Extract the (X, Y) coordinate from the center of the cell holding the provided text.  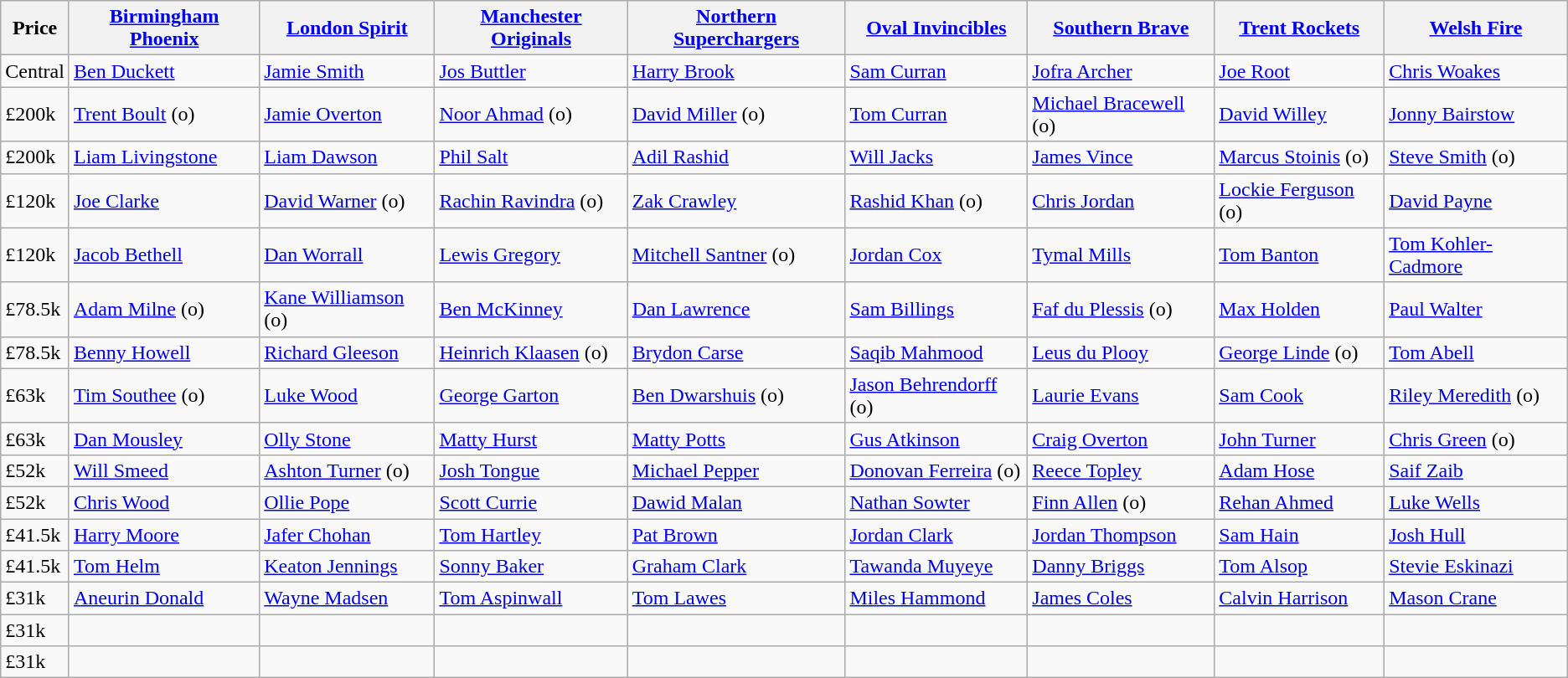
Gus Atkinson (936, 439)
Reece Topley (1121, 470)
Leus du Plooy (1121, 352)
Faf du Plessis (o) (1121, 310)
Sonny Baker (531, 567)
Sam Hain (1300, 535)
Tawanda Muyeye (936, 567)
Michael Bracewell (o) (1121, 114)
Miles Hammond (936, 598)
Jacob Bethell (164, 254)
Adam Milne (o) (164, 310)
Saif Zaib (1476, 470)
Wayne Madsen (347, 598)
Southern Brave (1121, 28)
Dan Mousley (164, 439)
Olly Stone (347, 439)
Ben McKinney (531, 310)
Chris Green (o) (1476, 439)
Sam Cook (1300, 395)
Brydon Carse (736, 352)
Jordan Cox (936, 254)
Joe Root (1300, 71)
Saqib Mahmood (936, 352)
Welsh Fire (1476, 28)
Scott Currie (531, 502)
Oval Invincibles (936, 28)
Luke Wood (347, 395)
Lockie Ferguson (o) (1300, 201)
Harry Moore (164, 535)
Sam Curran (936, 71)
Matty Hurst (531, 439)
Will Smeed (164, 470)
Ollie Pope (347, 502)
Tim Southee (o) (164, 395)
Rashid Khan (o) (936, 201)
Ben Duckett (164, 71)
Richard Gleeson (347, 352)
Tom Aspinwall (531, 598)
Birmingham Phoenix (164, 28)
Kane Williamson (o) (347, 310)
Tom Banton (1300, 254)
George Garton (531, 395)
David Willey (1300, 114)
Riley Meredith (o) (1476, 395)
Liam Livingstone (164, 157)
Stevie Eskinazi (1476, 567)
Jason Behrendorff (o) (936, 395)
Paul Walter (1476, 310)
Heinrich Klaasen (o) (531, 352)
Trent Rockets (1300, 28)
David Payne (1476, 201)
Adil Rashid (736, 157)
Central (35, 71)
Jamie Overton (347, 114)
Joe Clarke (164, 201)
Steve Smith (o) (1476, 157)
Marcus Stoinis (o) (1300, 157)
Zak Crawley (736, 201)
Aneurin Donald (164, 598)
Luke Wells (1476, 502)
London Spirit (347, 28)
Tom Helm (164, 567)
Jordan Clark (936, 535)
Max Holden (1300, 310)
John Turner (1300, 439)
Phil Salt (531, 157)
Graham Clark (736, 567)
Keaton Jennings (347, 567)
Dan Lawrence (736, 310)
Danny Briggs (1121, 567)
Dan Worrall (347, 254)
Rehan Ahmed (1300, 502)
Lewis Gregory (531, 254)
Ashton Turner (o) (347, 470)
Northern Superchargers (736, 28)
Pat Brown (736, 535)
Jamie Smith (347, 71)
Jafer Chohan (347, 535)
Rachin Ravindra (o) (531, 201)
Tymal Mills (1121, 254)
Tom Hartley (531, 535)
Ben Dwarshuis (o) (736, 395)
Mason Crane (1476, 598)
Matty Potts (736, 439)
David Miller (o) (736, 114)
Harry Brook (736, 71)
Chris Woakes (1476, 71)
Josh Hull (1476, 535)
Michael Pepper (736, 470)
Tom Kohler-Cadmore (1476, 254)
Craig Overton (1121, 439)
Liam Dawson (347, 157)
Jos Buttler (531, 71)
Finn Allen (o) (1121, 502)
Benny Howell (164, 352)
Tom Curran (936, 114)
Chris Wood (164, 502)
Donovan Ferreira (o) (936, 470)
Dawid Malan (736, 502)
Adam Hose (1300, 470)
Noor Ahmad (o) (531, 114)
Mitchell Santner (o) (736, 254)
James Vince (1121, 157)
George Linde (o) (1300, 352)
David Warner (o) (347, 201)
Chris Jordan (1121, 201)
Trent Boult (o) (164, 114)
Nathan Sowter (936, 502)
Calvin Harrison (1300, 598)
Sam Billings (936, 310)
Tom Lawes (736, 598)
Tom Abell (1476, 352)
Price (35, 28)
Will Jacks (936, 157)
James Coles (1121, 598)
Josh Tongue (531, 470)
Jordan Thompson (1121, 535)
Tom Alsop (1300, 567)
Laurie Evans (1121, 395)
Jonny Bairstow (1476, 114)
Jofra Archer (1121, 71)
Manchester Originals (531, 28)
